Return (x, y) of the center of cell containing provided text 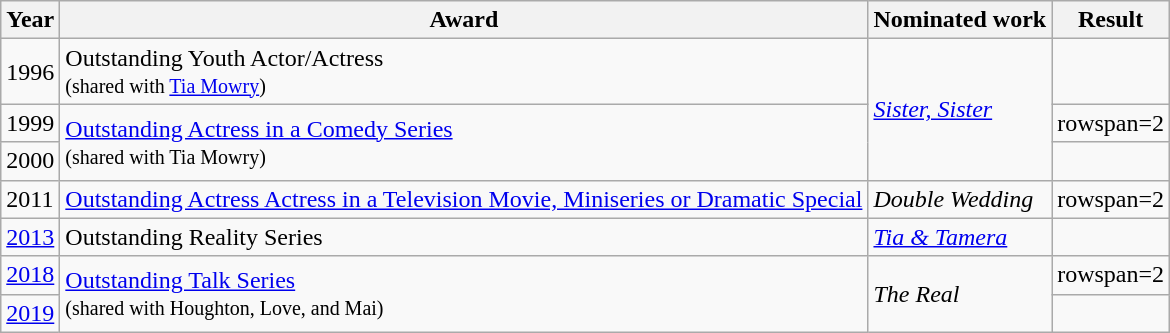
2018 (30, 275)
2011 (30, 199)
Double Wedding (960, 199)
Outstanding Reality Series (464, 237)
2019 (30, 313)
1999 (30, 123)
2000 (30, 161)
Result (1111, 20)
Outstanding Youth Actor/Actress(shared with Tia Mowry) (464, 72)
Sister, Sister (960, 110)
Year (30, 20)
Outstanding Talk Series(shared with Houghton, Love, and Mai) (464, 294)
1996 (30, 72)
Tia & Tamera (960, 237)
Outstanding Actress in a Comedy Series(shared with Tia Mowry) (464, 142)
Award (464, 20)
Nominated work (960, 20)
Outstanding Actress Actress in a Television Movie, Miniseries or Dramatic Special (464, 199)
The Real (960, 294)
2013 (30, 237)
